Scan for the cell matching the given text and deliver its [X, Y] coordinate at center. 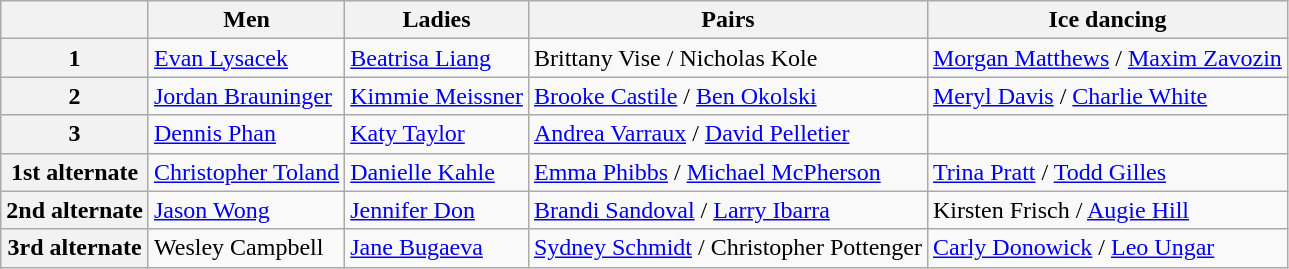
Emma Phibbs / Michael McPherson [728, 172]
Sydney Schmidt / Christopher Pottenger [728, 248]
1 [75, 58]
Brooke Castile / Ben Okolski [728, 96]
Andrea Varraux / David Pelletier [728, 134]
Wesley Campbell [246, 248]
Trina Pratt / Todd Gilles [1107, 172]
Beatrisa Liang [437, 58]
Morgan Matthews / Maxim Zavozin [1107, 58]
Dennis Phan [246, 134]
3 [75, 134]
Jane Bugaeva [437, 248]
Kimmie Meissner [437, 96]
3rd alternate [75, 248]
1st alternate [75, 172]
Kirsten Frisch / Augie Hill [1107, 210]
Men [246, 20]
Pairs [728, 20]
Evan Lysacek [246, 58]
Jennifer Don [437, 210]
Brittany Vise / Nicholas Kole [728, 58]
Meryl Davis / Charlie White [1107, 96]
Carly Donowick / Leo Ungar [1107, 248]
Katy Taylor [437, 134]
Danielle Kahle [437, 172]
Jason Wong [246, 210]
Ladies [437, 20]
Christopher Toland [246, 172]
Jordan Brauninger [246, 96]
2 [75, 96]
Brandi Sandoval / Larry Ibarra [728, 210]
2nd alternate [75, 210]
Ice dancing [1107, 20]
